Return [x, y] of the center of cell containing provided text 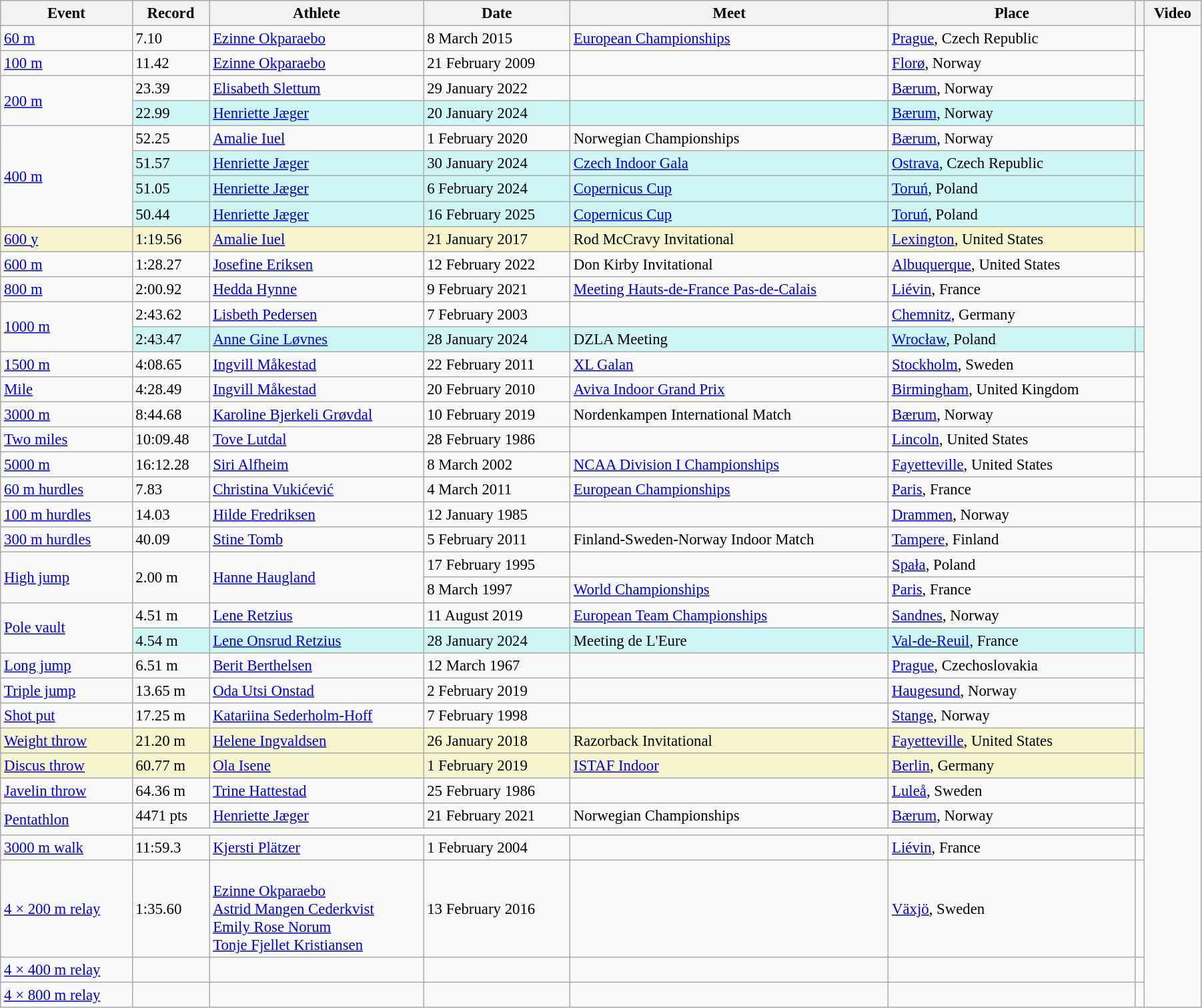
Luleå, Sweden [1012, 791]
DZLA Meeting [730, 340]
Nordenkampen International Match [730, 414]
Weight throw [67, 740]
23.39 [171, 89]
28 February 1986 [497, 440]
21 February 2021 [497, 816]
21 February 2009 [497, 63]
17 February 1995 [497, 565]
5 February 2011 [497, 540]
Date [497, 13]
50.44 [171, 214]
Lene Onsrud Retzius [316, 640]
22 February 2011 [497, 364]
60 m hurdles [67, 490]
100 m [67, 63]
16:12.28 [171, 465]
Chemnitz, Germany [1012, 314]
3000 m walk [67, 848]
40.09 [171, 540]
Stange, Norway [1012, 716]
Florø, Norway [1012, 63]
11:59.3 [171, 848]
11 August 2019 [497, 615]
Javelin throw [67, 791]
9 February 2021 [497, 289]
Drammen, Norway [1012, 515]
25 February 1986 [497, 791]
20 January 2024 [497, 113]
Pentathlon [67, 819]
Birmingham, United Kingdom [1012, 390]
Record [171, 13]
1:35.60 [171, 909]
60 m [67, 39]
26 January 2018 [497, 740]
13.65 m [171, 690]
Ezinne OkparaeboAstrid Mangen CederkvistEmily Rose NorumTonje Fjellet Kristiansen [316, 909]
2.00 m [171, 578]
Katariina Sederholm-Hoff [316, 716]
1:19.56 [171, 239]
10:09.48 [171, 440]
Ola Isene [316, 766]
51.05 [171, 189]
World Championships [730, 590]
7 February 2003 [497, 314]
Karoline Bjerkeli Grøvdal [316, 414]
7.83 [171, 490]
5000 m [67, 465]
Lexington, United States [1012, 239]
51.57 [171, 163]
Triple jump [67, 690]
Helene Ingvaldsen [316, 740]
Hedda Hynne [316, 289]
Prague, Czechoslovakia [1012, 665]
6 February 2024 [497, 189]
Siri Alfheim [316, 465]
7.10 [171, 39]
14.03 [171, 515]
60.77 m [171, 766]
Stockholm, Sweden [1012, 364]
Lincoln, United States [1012, 440]
Berlin, Germany [1012, 766]
Trine Hattestad [316, 791]
1 February 2004 [497, 848]
2 February 2019 [497, 690]
2:43.47 [171, 340]
200 m [67, 101]
21 January 2017 [497, 239]
1000 m [67, 327]
Prague, Czech Republic [1012, 39]
10 February 2019 [497, 414]
Athlete [316, 13]
Växjö, Sweden [1012, 909]
Meeting Hauts-de-France Pas-de-Calais [730, 289]
64.36 m [171, 791]
NCAA Division I Championships [730, 465]
22.99 [171, 113]
Mile [67, 390]
29 January 2022 [497, 89]
100 m hurdles [67, 515]
Discus throw [67, 766]
Lisbeth Pedersen [316, 314]
16 February 2025 [497, 214]
13 February 2016 [497, 909]
6.51 m [171, 665]
52.25 [171, 139]
Place [1012, 13]
European Team Championships [730, 615]
4:28.49 [171, 390]
Anne Gine Løvnes [316, 340]
ISTAF Indoor [730, 766]
Christina Vukićević [316, 490]
Val-de-Reuil, France [1012, 640]
4.51 m [171, 615]
1500 m [67, 364]
Long jump [67, 665]
21.20 m [171, 740]
12 March 1967 [497, 665]
Aviva Indoor Grand Prix [730, 390]
1:28.27 [171, 264]
1 February 2020 [497, 139]
Shot put [67, 716]
4 × 200 m relay [67, 909]
Hilde Fredriksen [316, 515]
17.25 m [171, 716]
400 m [67, 176]
11.42 [171, 63]
8 March 1997 [497, 590]
Spała, Poland [1012, 565]
Meeting de L'Eure [730, 640]
Finland-Sweden-Norway Indoor Match [730, 540]
Oda Utsi Onstad [316, 690]
4471 pts [171, 816]
Tove Lutdal [316, 440]
20 February 2010 [497, 390]
Ostrava, Czech Republic [1012, 163]
Tampere, Finland [1012, 540]
Event [67, 13]
12 February 2022 [497, 264]
Razorback Invitational [730, 740]
Lene Retzius [316, 615]
High jump [67, 578]
4 March 2011 [497, 490]
Stine Tomb [316, 540]
4.54 m [171, 640]
Haugesund, Norway [1012, 690]
3000 m [67, 414]
300 m hurdles [67, 540]
1 February 2019 [497, 766]
Czech Indoor Gala [730, 163]
Kjersti Plätzer [316, 848]
30 January 2024 [497, 163]
8 March 2002 [497, 465]
Video [1173, 13]
Elisabeth Slettum [316, 89]
XL Galan [730, 364]
Pole vault [67, 627]
4 × 400 m relay [67, 970]
4 × 800 m relay [67, 995]
8 March 2015 [497, 39]
Berit Berthelsen [316, 665]
Josefine Eriksen [316, 264]
Don Kirby Invitational [730, 264]
Two miles [67, 440]
Meet [730, 13]
2:00.92 [171, 289]
Sandnes, Norway [1012, 615]
2:43.62 [171, 314]
Albuquerque, United States [1012, 264]
7 February 1998 [497, 716]
4:08.65 [171, 364]
12 January 1985 [497, 515]
Rod McCravy Invitational [730, 239]
600 m [67, 264]
Hanne Haugland [316, 578]
Wrocław, Poland [1012, 340]
8:44.68 [171, 414]
600 y [67, 239]
800 m [67, 289]
